Identify which cell holds the provided text, then report its (X, Y) central coordinate. 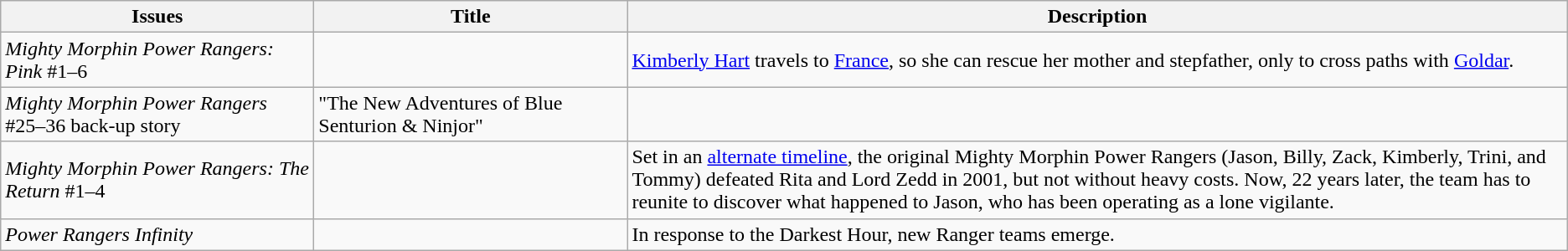
Mighty Morphin Power Rangers: Pink #1–6 (157, 60)
Description (1097, 17)
Title (471, 17)
Mighty Morphin Power Rangers: The Return #1–4 (157, 180)
Issues (157, 17)
Kimberly Hart travels to France, so she can rescue her mother and stepfather, only to cross paths with Goldar. (1097, 60)
Mighty Morphin Power Rangers #25–36 back-up story (157, 114)
Power Rangers Infinity (157, 234)
"The New Adventures of Blue Senturion & Ninjor" (471, 114)
In response to the Darkest Hour, new Ranger teams emerge. (1097, 234)
